Search for the cell housing the specified text and yield its [x, y] center coordinate. 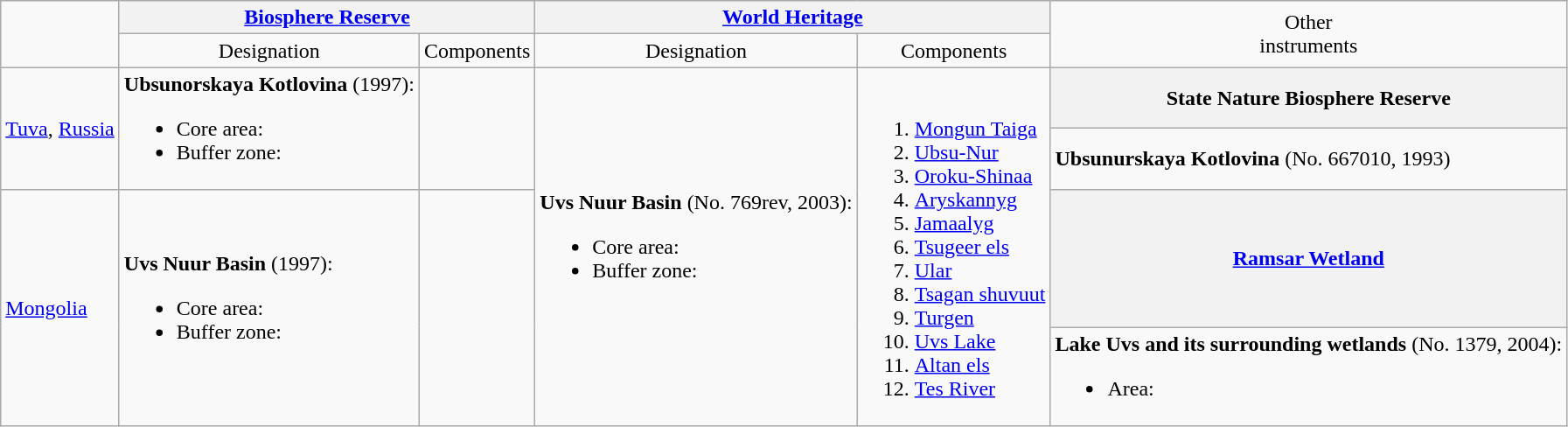
Tuva, Russia [60, 129]
Otherinstruments [1308, 34]
Lake Uvs and its surrounding wetlands (No. 1379, 2004):Area: [1308, 376]
Biosphere Reserve [327, 17]
Uvs Nuur Basin (1997):Core area: Buffer zone: [269, 308]
World Heritage [792, 17]
State Nature Biosphere Reserve [1308, 98]
Mongolia [60, 308]
Uvs Nuur Basin (No. 769rev, 2003):Core area: Buffer zone: [696, 247]
Mongun TaigaUbsu-NurOroku-ShinaaAryskannygJamaalygTsugeer elsUlarTsagan shuvuutTurgenUvs LakeAltan elsTes River [953, 247]
Ubsunorskaya Kotlovina (1997):Core area: Buffer zone: [269, 129]
Ubsunurskaya Kotlovina (No. 667010, 1993) [1308, 159]
Ramsar Wetland [1308, 259]
